Detect which cell encompasses the target text, then output its (x, y) center coordinate. 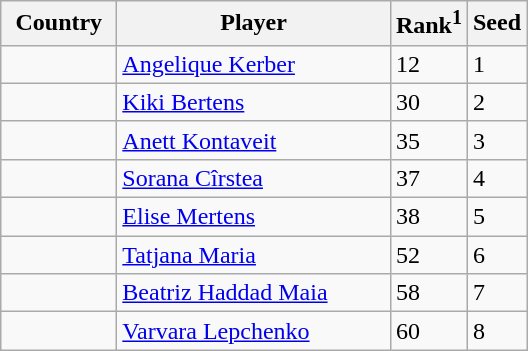
5 (496, 217)
38 (428, 217)
60 (428, 331)
Country (59, 24)
4 (496, 178)
7 (496, 293)
30 (428, 102)
3 (496, 140)
58 (428, 293)
Rank1 (428, 24)
Seed (496, 24)
Angelique Kerber (254, 64)
52 (428, 255)
Anett Kontaveit (254, 140)
37 (428, 178)
Player (254, 24)
Varvara Lepchenko (254, 331)
2 (496, 102)
6 (496, 255)
Sorana Cîrstea (254, 178)
8 (496, 331)
Elise Mertens (254, 217)
1 (496, 64)
Beatriz Haddad Maia (254, 293)
12 (428, 64)
Tatjana Maria (254, 255)
35 (428, 140)
Kiki Bertens (254, 102)
